Identify which cell holds the provided text, then report its (X, Y) central coordinate. 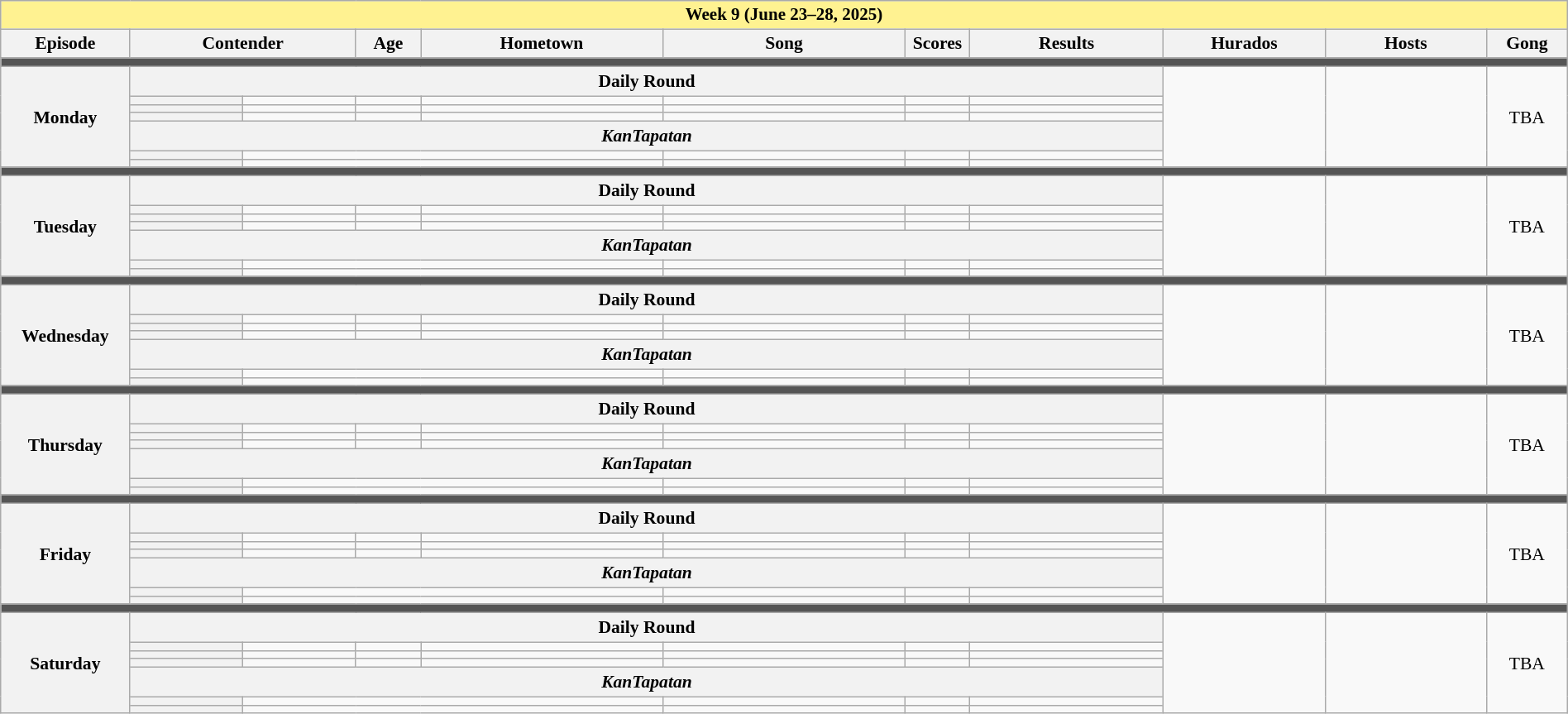
Hurados (1244, 44)
Contender (243, 44)
Friday (65, 554)
Results (1067, 44)
Week 9 (June 23–28, 2025) (784, 15)
Episode (65, 44)
Thursday (65, 445)
Age (388, 44)
Scores (937, 44)
Hosts (1406, 44)
Tuesday (65, 227)
Saturday (65, 664)
Hometown (543, 44)
Monday (65, 117)
Wednesday (65, 336)
Gong (1527, 44)
Song (784, 44)
